Determine the (x, y) coordinate at the center of the cell enclosing the given text.  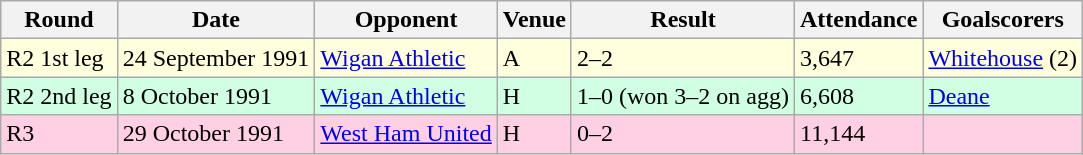
Round (59, 20)
3,647 (859, 58)
11,144 (859, 134)
Goalscorers (1003, 20)
Deane (1003, 96)
0–2 (682, 134)
Whitehouse (2) (1003, 58)
Attendance (859, 20)
2–2 (682, 58)
R2 2nd leg (59, 96)
R3 (59, 134)
Venue (534, 20)
29 October 1991 (216, 134)
R2 1st leg (59, 58)
West Ham United (406, 134)
6,608 (859, 96)
8 October 1991 (216, 96)
Result (682, 20)
1–0 (won 3–2 on agg) (682, 96)
Opponent (406, 20)
A (534, 58)
24 September 1991 (216, 58)
Date (216, 20)
